Capture the cell that displays the provided text and extract its (x, y) central coordinate. 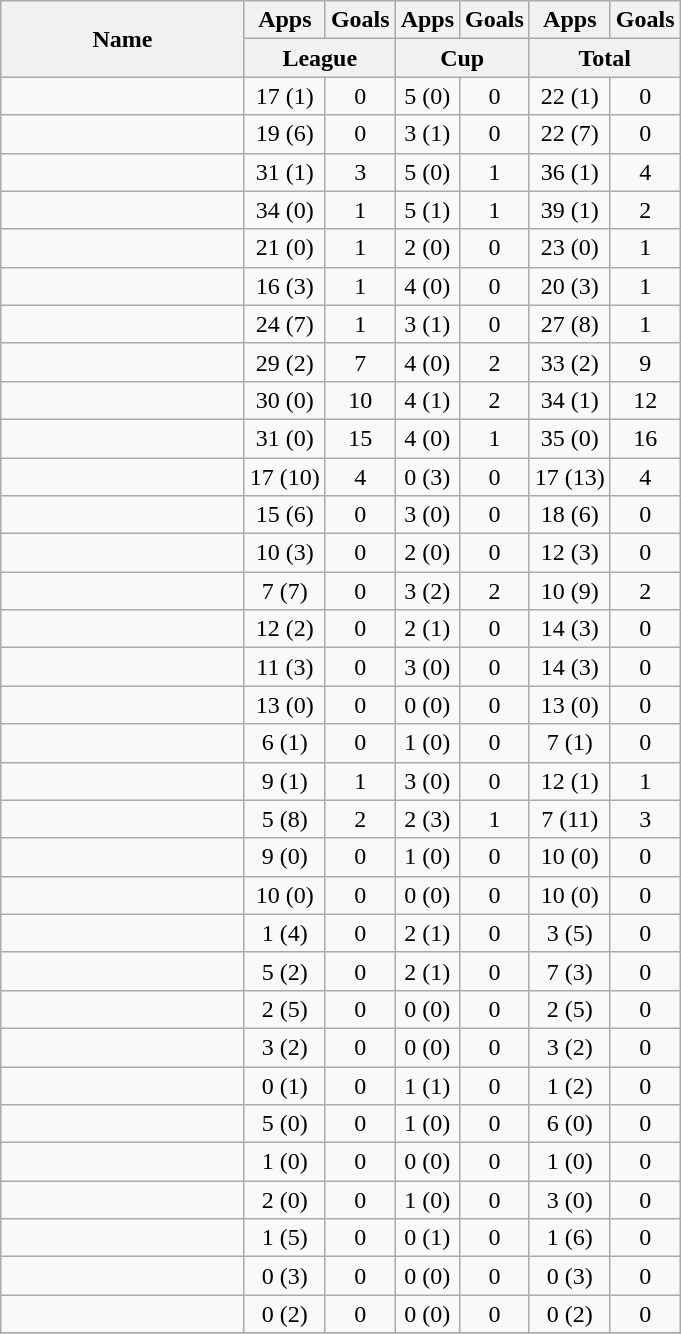
5 (1) (427, 210)
12 (645, 400)
17 (10) (284, 477)
19 (6) (284, 134)
1 (6) (570, 1238)
22 (7) (570, 134)
5 (8) (284, 819)
17 (13) (570, 477)
Name (123, 39)
9 (1) (284, 781)
1 (4) (284, 933)
15 (360, 438)
9 (645, 362)
39 (1) (570, 210)
9 (0) (284, 857)
Total (604, 58)
31 (0) (284, 438)
35 (0) (570, 438)
7 (360, 362)
7 (11) (570, 819)
18 (6) (570, 515)
10 (3) (284, 553)
34 (1) (570, 400)
31 (1) (284, 172)
10 (9) (570, 591)
2 (3) (427, 819)
24 (7) (284, 324)
7 (1) (570, 743)
34 (0) (284, 210)
16 (645, 438)
1 (5) (284, 1238)
League (320, 58)
11 (3) (284, 667)
7 (7) (284, 591)
33 (2) (570, 362)
27 (8) (570, 324)
10 (360, 400)
12 (2) (284, 629)
15 (6) (284, 515)
6 (1) (284, 743)
22 (1) (570, 96)
23 (0) (570, 248)
12 (1) (570, 781)
6 (0) (570, 1124)
4 (1) (427, 400)
5 (2) (284, 971)
7 (3) (570, 971)
1 (2) (570, 1085)
30 (0) (284, 400)
17 (1) (284, 96)
36 (1) (570, 172)
3 (5) (570, 933)
12 (3) (570, 553)
16 (3) (284, 286)
21 (0) (284, 248)
29 (2) (284, 362)
1 (1) (427, 1085)
20 (3) (570, 286)
Cup (462, 58)
